Capture the cell that displays the provided text and extract its (x, y) central coordinate. 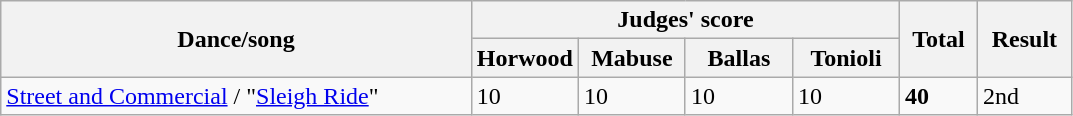
Total (939, 39)
Tonioli (846, 58)
Mabuse (632, 58)
Dance/song (236, 39)
2nd (1025, 96)
Horwood (524, 58)
40 (939, 96)
Judges' score (685, 20)
Result (1025, 39)
Street and Commercial / "Sleigh Ride" (236, 96)
Ballas (738, 58)
